Locate the cell with the specified text and output its (x, y) center coordinate. 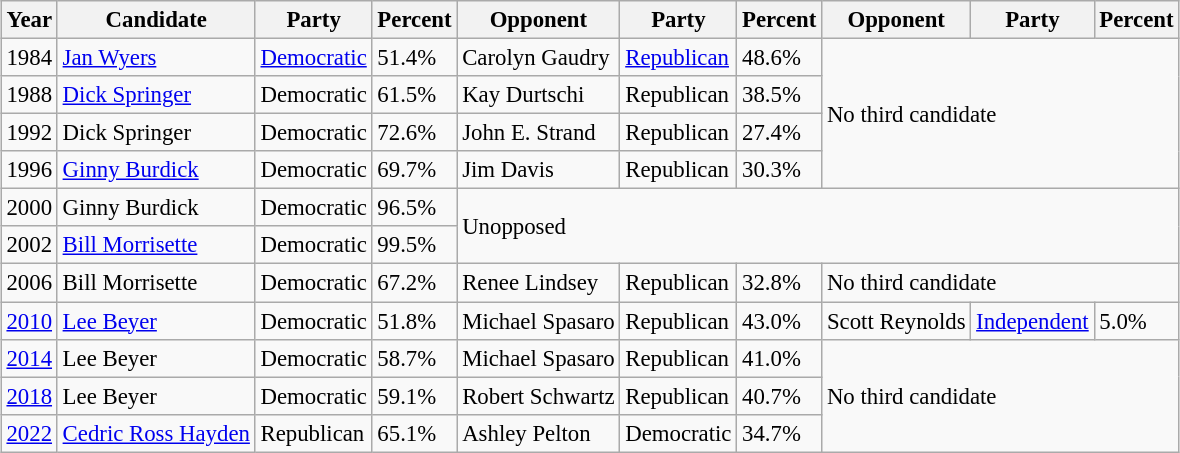
Jim Davis (538, 170)
Candidate (156, 20)
38.5% (780, 95)
Renee Lindsey (538, 283)
51.4% (414, 57)
69.7% (414, 170)
41.0% (780, 358)
Scott Reynolds (896, 321)
2014 (29, 358)
2002 (29, 245)
2022 (29, 433)
58.7% (414, 358)
59.1% (414, 396)
51.8% (414, 321)
Cedric Ross Hayden (156, 433)
Jan Wyers (156, 57)
1984 (29, 57)
34.7% (780, 433)
32.8% (780, 283)
Year (29, 20)
2018 (29, 396)
5.0% (1136, 321)
John E. Strand (538, 133)
30.3% (780, 170)
65.1% (414, 433)
67.2% (414, 283)
Ashley Pelton (538, 433)
1996 (29, 170)
Carolyn Gaudry (538, 57)
61.5% (414, 95)
27.4% (780, 133)
2010 (29, 321)
72.6% (414, 133)
2006 (29, 283)
48.6% (780, 57)
1992 (29, 133)
Kay Durtschi (538, 95)
43.0% (780, 321)
1988 (29, 95)
40.7% (780, 396)
99.5% (414, 245)
Robert Schwartz (538, 396)
96.5% (414, 208)
2000 (29, 208)
Independent (1032, 321)
Unopposed (818, 226)
